Find where the given text appears and provide that cell's center as [x, y] coordinate. 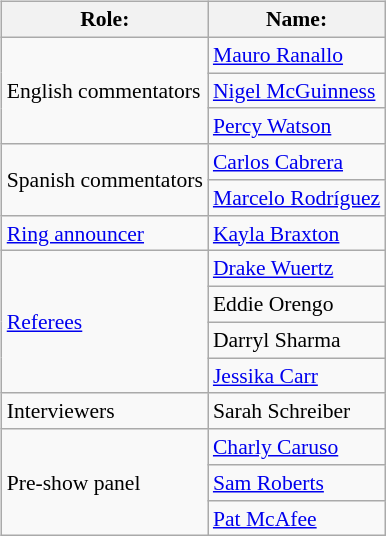
Darryl Sharma [296, 340]
Charly Caruso [296, 447]
Pre-show panel [105, 482]
Sam Roberts [296, 483]
Marcelo Rodríguez [296, 198]
Nigel McGuinness [296, 91]
Kayla Braxton [296, 233]
Spanish commentators [105, 180]
Percy Watson [296, 126]
Mauro Ranallo [296, 55]
Drake Wuertz [296, 269]
Name: [296, 20]
Carlos Cabrera [296, 162]
Ring announcer [105, 233]
Referees [105, 322]
English commentators [105, 90]
Eddie Orengo [296, 305]
Role: [105, 20]
Interviewers [105, 411]
Pat McAfee [296, 518]
Sarah Schreiber [296, 411]
Jessika Carr [296, 376]
